Determine the [X, Y] coordinate at the center of the cell enclosing the given text.  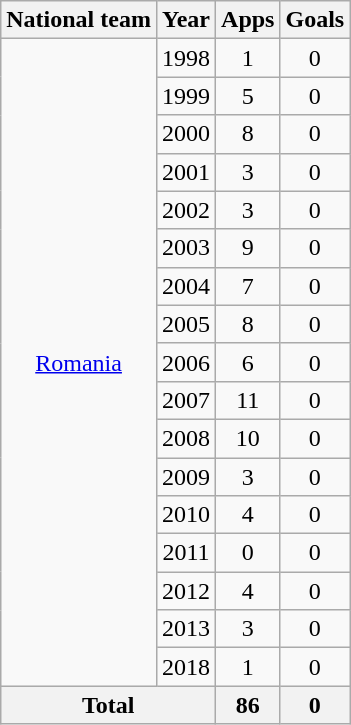
6 [248, 362]
Romania [79, 362]
2010 [186, 515]
9 [248, 248]
1998 [186, 58]
2005 [186, 324]
Goals [315, 20]
2004 [186, 286]
2000 [186, 134]
10 [248, 438]
2006 [186, 362]
1999 [186, 96]
2011 [186, 553]
7 [248, 286]
2012 [186, 591]
2002 [186, 210]
National team [79, 20]
2013 [186, 629]
2001 [186, 172]
2008 [186, 438]
2009 [186, 477]
2003 [186, 248]
86 [248, 705]
5 [248, 96]
Total [108, 705]
Apps [248, 20]
Year [186, 20]
11 [248, 400]
2018 [186, 667]
2007 [186, 400]
